Output the (X, Y) coordinate of the center of the cell containing the given text.  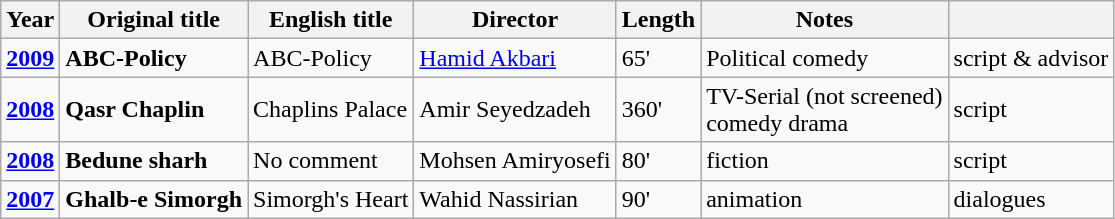
Chaplins Palace (331, 110)
animation (824, 199)
Bedune sharh (154, 161)
Length (658, 20)
Ghalb-e Simorgh (154, 199)
TV-Serial (not screened) comedy drama (824, 110)
script & advisor (1031, 58)
dialogues (1031, 199)
Notes (824, 20)
Qasr Chaplin (154, 110)
No comment (331, 161)
2009 (30, 58)
Simorgh's Heart (331, 199)
Wahid Nassirian (515, 199)
Amir Seyedzadeh (515, 110)
2007 (30, 199)
80' (658, 161)
Political comedy (824, 58)
90' (658, 199)
Year (30, 20)
65' (658, 58)
Original title (154, 20)
fiction (824, 161)
Director (515, 20)
360' (658, 110)
English title (331, 20)
Hamid Akbari (515, 58)
Mohsen Amiryosefi (515, 161)
